Return [X, Y] of the center of cell containing provided text 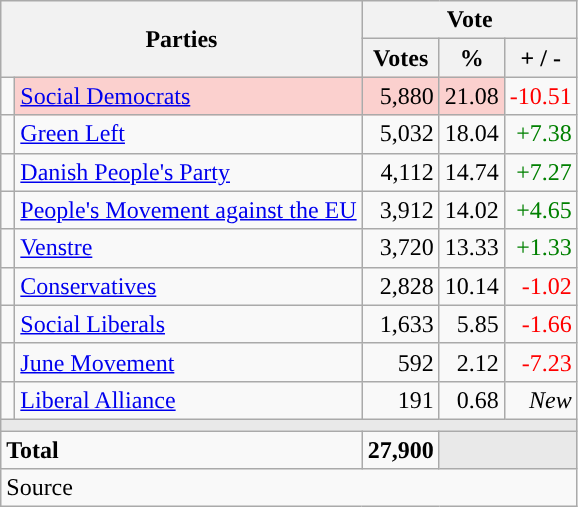
+1.33 [540, 248]
Social Liberals [188, 324]
Source [290, 488]
21.08 [472, 96]
Parties [182, 39]
191 [400, 400]
Total [182, 449]
14.74 [472, 172]
Vote [470, 20]
5.85 [472, 324]
10.14 [472, 286]
Venstre [188, 248]
% [472, 58]
3,720 [400, 248]
+7.27 [540, 172]
5,880 [400, 96]
+4.65 [540, 210]
13.33 [472, 248]
June Movement [188, 362]
Danish People's Party [188, 172]
Votes [400, 58]
2.12 [472, 362]
Social Democrats [188, 96]
Conservatives [188, 286]
14.02 [472, 210]
-10.51 [540, 96]
New [540, 400]
People's Movement against the EU [188, 210]
18.04 [472, 134]
-7.23 [540, 362]
Liberal Alliance [188, 400]
2,828 [400, 286]
592 [400, 362]
4,112 [400, 172]
-1.66 [540, 324]
Green Left [188, 134]
27,900 [400, 449]
5,032 [400, 134]
1,633 [400, 324]
0.68 [472, 400]
+7.38 [540, 134]
+ / - [540, 58]
-1.02 [540, 286]
3,912 [400, 210]
